Find where the given text appears and provide that cell's center as [x, y] coordinate. 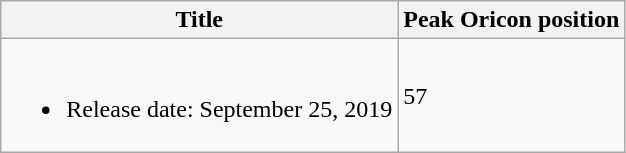
57 [512, 96]
Title [200, 20]
Peak Oricon position [512, 20]
Release date: September 25, 2019 [200, 96]
